Detect which cell encompasses the target text, then output its (x, y) center coordinate. 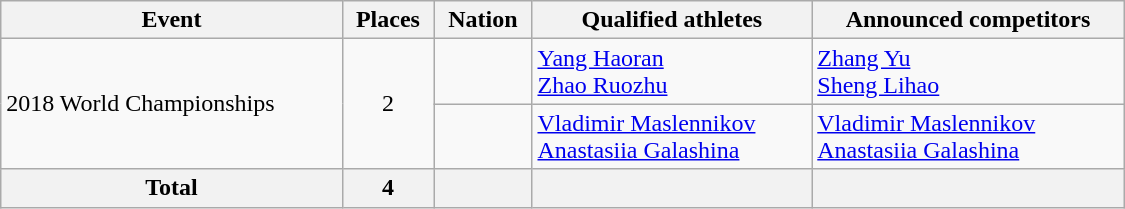
Total (172, 188)
Nation (483, 20)
Places (388, 20)
2018 World Championships (172, 104)
2 (388, 104)
Qualified athletes (672, 20)
Yang HaoranZhao Ruozhu (672, 72)
Event (172, 20)
4 (388, 188)
Announced competitors (968, 20)
Zhang YuSheng Lihao (968, 72)
